Locate the cell with the specified text and output its [x, y] center coordinate. 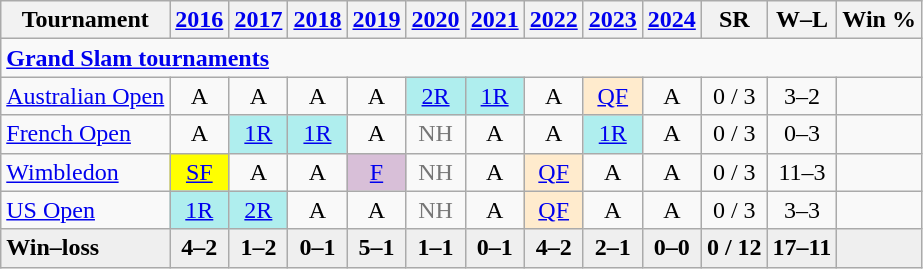
Tournament [86, 20]
2019 [376, 20]
US Open [86, 210]
2–1 [612, 248]
0–0 [672, 248]
0 / 12 [734, 248]
Grand Slam tournaments [462, 58]
Wimbledon [86, 172]
2020 [436, 20]
11–3 [802, 172]
1–2 [258, 248]
W–L [802, 20]
2016 [200, 20]
Australian Open [86, 96]
0–3 [802, 134]
1–1 [436, 248]
2022 [554, 20]
3–3 [802, 210]
17–11 [802, 248]
SR [734, 20]
2023 [612, 20]
Win % [880, 20]
French Open [86, 134]
Win–loss [86, 248]
2017 [258, 20]
F [376, 172]
5–1 [376, 248]
2018 [318, 20]
3–2 [802, 96]
2021 [494, 20]
2024 [672, 20]
SF [200, 172]
